Pinpoint the cell where the given text exists, returning its (X, Y) midpoint coordinate. 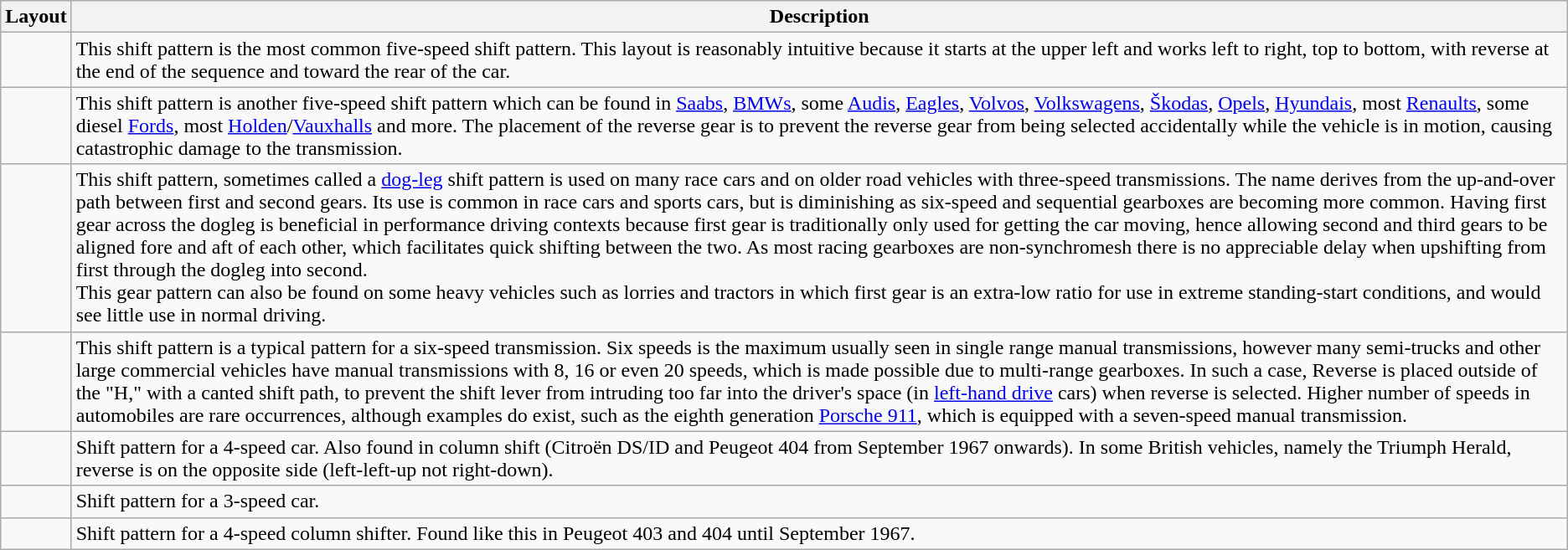
Shift pattern for a 3-speed car. (819, 501)
Layout (36, 17)
Description (819, 17)
Shift pattern for a 4-speed column shifter. Found like this in Peugeot 403 and 404 until September 1967. (819, 533)
